Extract the (X, Y) coordinate from the center of the cell holding the provided text.  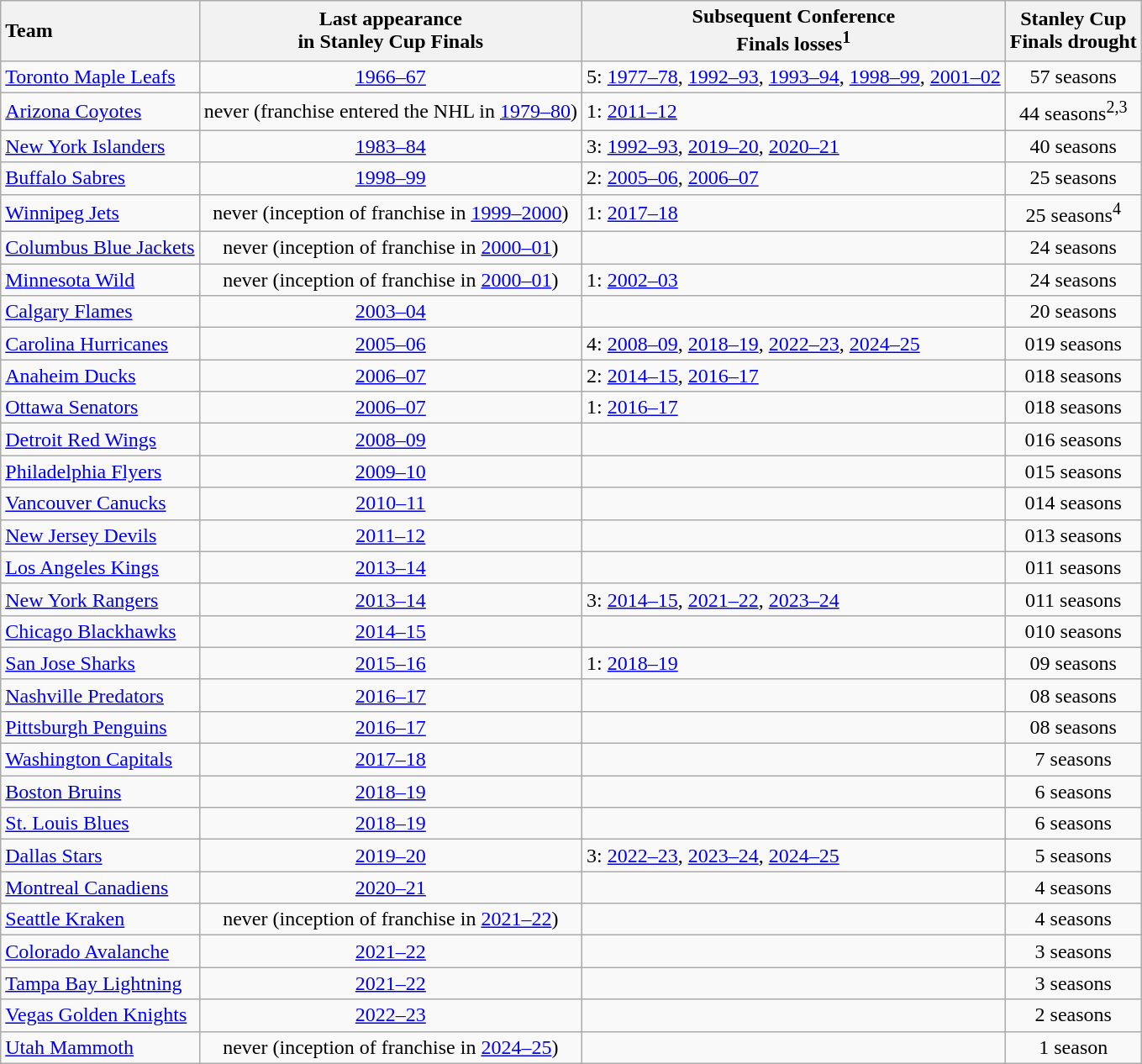
2011–12 (390, 535)
2008–09 (390, 440)
Colorado Avalanche (100, 951)
Winnipeg Jets (100, 213)
Vegas Golden Knights (100, 1015)
2020–21 (390, 888)
Seattle Kraken (100, 919)
1: 2017–18 (793, 213)
015 seasons (1073, 471)
25 seasons4 (1073, 213)
1998–99 (390, 178)
57 seasons (1073, 76)
Washington Capitals (100, 760)
2 seasons (1073, 1015)
2005–06 (390, 344)
Detroit Red Wings (100, 440)
5 seasons (1073, 856)
Los Angeles Kings (100, 567)
4: 2008–09, 2018–19, 2022–23, 2024–25 (793, 344)
never (inception of franchise in 1999–2000) (390, 213)
New Jersey Devils (100, 535)
1966–67 (390, 76)
Boston Bruins (100, 792)
014 seasons (1073, 503)
1: 2011–12 (793, 111)
Subsequent ConferenceFinals losses1 (793, 31)
2003–04 (390, 312)
Utah Mammoth (100, 1047)
25 seasons (1073, 178)
44 seasons2,3 (1073, 111)
20 seasons (1073, 312)
1: 2018–19 (793, 663)
San Jose Sharks (100, 663)
never (inception of franchise in 2021–22) (390, 919)
Tampa Bay Lightning (100, 983)
Buffalo Sabres (100, 178)
2009–10 (390, 471)
Ottawa Senators (100, 408)
Toronto Maple Leafs (100, 76)
3: 2014–15, 2021–22, 2023–24 (793, 599)
2017–18 (390, 760)
New York Islanders (100, 146)
2014–15 (390, 631)
Nashville Predators (100, 695)
3: 2022–23, 2023–24, 2024–25 (793, 856)
2022–23 (390, 1015)
never (inception of franchise in 2024–25) (390, 1047)
Montreal Canadiens (100, 888)
1 season (1073, 1047)
Last appearancein Stanley Cup Finals (390, 31)
3: 1992–93, 2019–20, 2020–21 (793, 146)
Vancouver Canucks (100, 503)
Philadelphia Flyers (100, 471)
013 seasons (1073, 535)
Stanley CupFinals drought (1073, 31)
019 seasons (1073, 344)
Team (100, 31)
Columbus Blue Jackets (100, 248)
5: 1977–78, 1992–93, 1993–94, 1998–99, 2001–02 (793, 76)
40 seasons (1073, 146)
St. Louis Blues (100, 824)
1: 2016–17 (793, 408)
Anaheim Ducks (100, 376)
New York Rangers (100, 599)
7 seasons (1073, 760)
2015–16 (390, 663)
1983–84 (390, 146)
Calgary Flames (100, 312)
016 seasons (1073, 440)
2019–20 (390, 856)
Carolina Hurricanes (100, 344)
1: 2002–03 (793, 280)
Pittsburgh Penguins (100, 728)
Dallas Stars (100, 856)
2: 2014–15, 2016–17 (793, 376)
09 seasons (1073, 663)
Minnesota Wild (100, 280)
Arizona Coyotes (100, 111)
010 seasons (1073, 631)
never (franchise entered the NHL in 1979–80) (390, 111)
2: 2005–06, 2006–07 (793, 178)
2010–11 (390, 503)
Chicago Blackhawks (100, 631)
